Search for the cell housing the specified text and yield its [x, y] center coordinate. 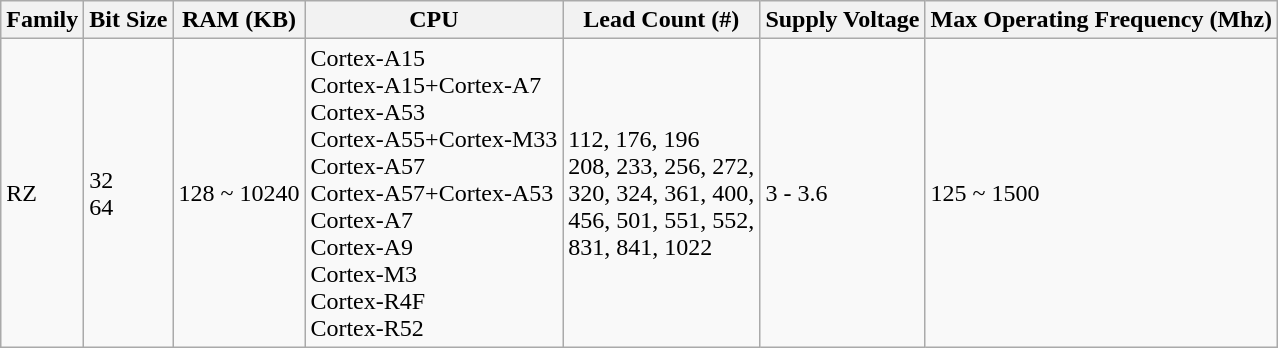
128 ~ 10240 [239, 193]
125 ~ 1500 [1102, 193]
3264 [128, 193]
CPU [434, 20]
Family [42, 20]
RAM (KB) [239, 20]
RZ [42, 193]
Cortex-A15Cortex-A15+Cortex-A7Cortex-A53Cortex-A55+Cortex-M33Cortex-A57Cortex-A57+Cortex-A53Cortex-A7Cortex-A9Cortex-M3Cortex-R4FCortex-R52 [434, 193]
112, 176, 196208, 233, 256, 272,320, 324, 361, 400,456, 501, 551, 552,831, 841, 1022 [662, 193]
Lead Count (#) [662, 20]
Bit Size [128, 20]
Max Operating Frequency (Mhz) [1102, 20]
3 - 3.6 [842, 193]
Supply Voltage [842, 20]
